Provide the (x, y) coordinate of the cell's center where the given text is located.  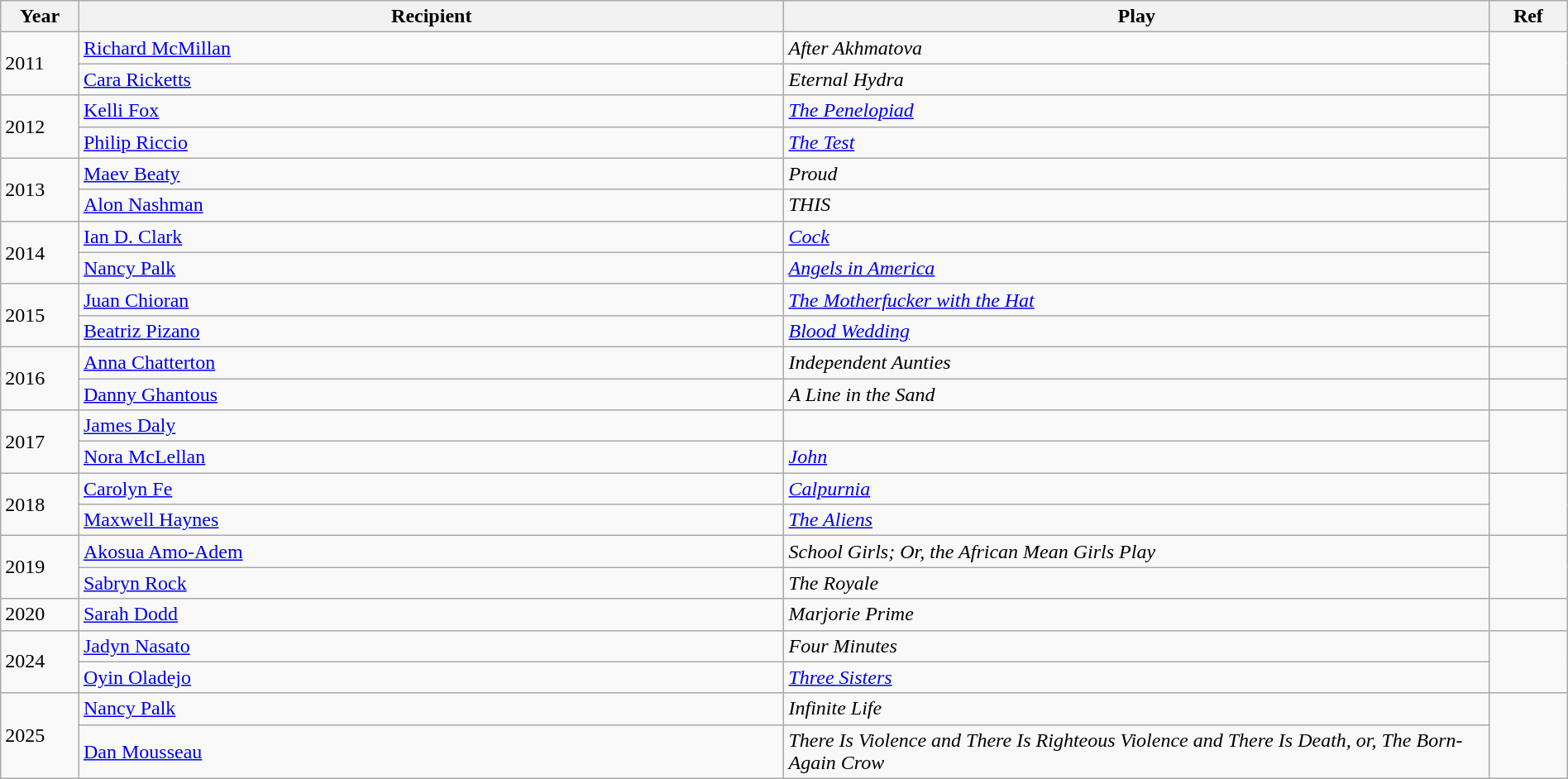
There Is Violence and There Is Righteous Violence and There Is Death, or, The Born-Again Crow (1136, 751)
The Test (1136, 142)
The Motherfucker with the Hat (1136, 299)
James Daly (432, 426)
2015 (40, 315)
Maev Beaty (432, 174)
Sarah Dodd (432, 614)
Danny Ghantous (432, 394)
Infinite Life (1136, 709)
THIS (1136, 205)
2020 (40, 614)
Ian D. Clark (432, 237)
Richard McMillan (432, 48)
2014 (40, 252)
Three Sisters (1136, 677)
Akosua Amo-Adem (432, 552)
2013 (40, 189)
Independent Aunties (1136, 362)
2024 (40, 662)
Calpurnia (1136, 489)
After Akhmatova (1136, 48)
Juan Chioran (432, 299)
2019 (40, 567)
School Girls; Or, the African Mean Girls Play (1136, 552)
Kelli Fox (432, 111)
2017 (40, 442)
The Aliens (1136, 520)
Eternal Hydra (1136, 79)
Year (40, 17)
The Royale (1136, 583)
2025 (40, 736)
Angels in America (1136, 268)
John (1136, 457)
Cock (1136, 237)
The Penelopiad (1136, 111)
Four Minutes (1136, 646)
Carolyn Fe (432, 489)
Anna Chatterton (432, 362)
Alon Nashman (432, 205)
Cara Ricketts (432, 79)
Ref (1528, 17)
Play (1136, 17)
Dan Mousseau (432, 751)
Nora McLellan (432, 457)
Blood Wedding (1136, 331)
Oyin Oladejo (432, 677)
2016 (40, 378)
Marjorie Prime (1136, 614)
2018 (40, 504)
Recipient (432, 17)
2011 (40, 64)
2012 (40, 127)
Sabryn Rock (432, 583)
Beatriz Pizano (432, 331)
Jadyn Nasato (432, 646)
A Line in the Sand (1136, 394)
Maxwell Haynes (432, 520)
Philip Riccio (432, 142)
Proud (1136, 174)
